Return the [X, Y] coordinate for the center point of the cell that contains the specified text.  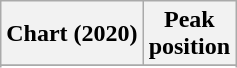
Chart (2020) [72, 34]
Peakposition [189, 34]
